Return the [X, Y] coordinate for the center point of the cell that contains the specified text.  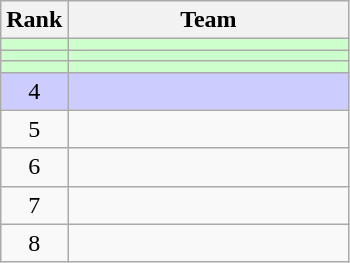
4 [34, 91]
6 [34, 167]
7 [34, 205]
Rank [34, 20]
Team [208, 20]
8 [34, 243]
5 [34, 129]
